Find where the given text appears and provide that cell's center as (X, Y) coordinate. 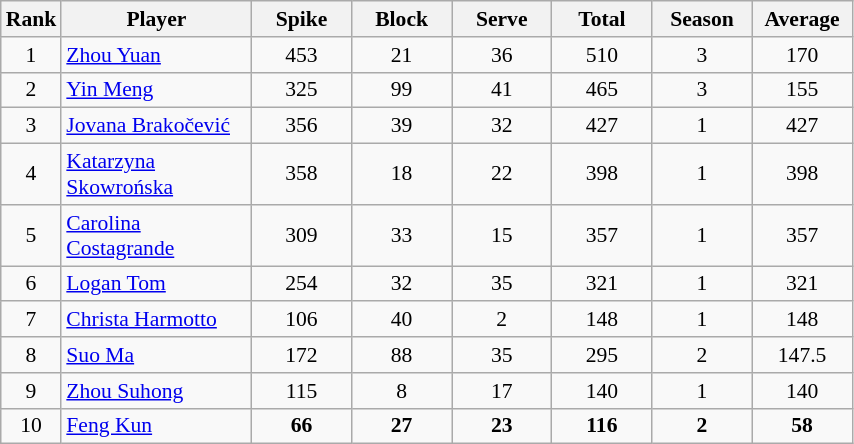
Rank (32, 19)
10 (32, 426)
Total (602, 19)
Player (156, 19)
18 (402, 174)
170 (802, 55)
40 (402, 320)
Christa Harmotto (156, 320)
23 (502, 426)
99 (402, 90)
88 (402, 355)
7 (32, 320)
Serve (502, 19)
453 (301, 55)
Zhou Suhong (156, 391)
115 (301, 391)
172 (301, 355)
116 (602, 426)
9 (32, 391)
356 (301, 126)
254 (301, 284)
155 (802, 90)
Spike (301, 19)
Yin Meng (156, 90)
Katarzyna Skowrońska (156, 174)
325 (301, 90)
66 (301, 426)
Season (702, 19)
295 (602, 355)
Jovana Brakočević (156, 126)
17 (502, 391)
510 (602, 55)
21 (402, 55)
4 (32, 174)
33 (402, 236)
Block (402, 19)
147.5 (802, 355)
41 (502, 90)
309 (301, 236)
Carolina Costagrande (156, 236)
106 (301, 320)
Suo Ma (156, 355)
5 (32, 236)
36 (502, 55)
15 (502, 236)
Zhou Yuan (156, 55)
22 (502, 174)
39 (402, 126)
58 (802, 426)
27 (402, 426)
6 (32, 284)
Logan Tom (156, 284)
465 (602, 90)
358 (301, 174)
Feng Kun (156, 426)
Average (802, 19)
